Identify which cell holds the provided text, then report its [X, Y] central coordinate. 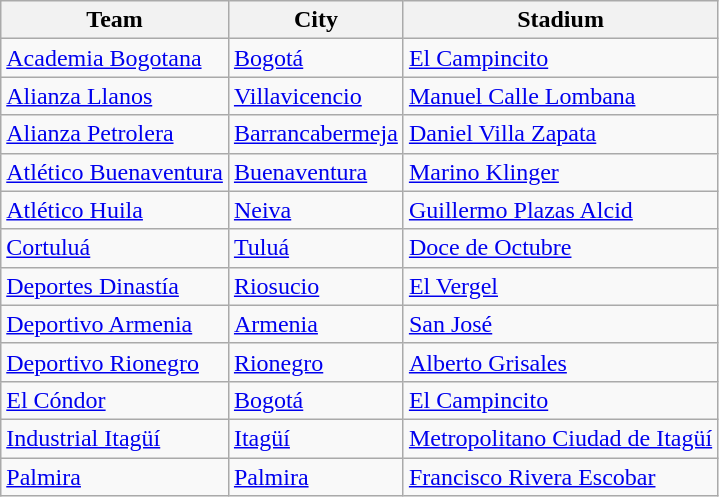
City [316, 20]
Deportivo Armenia [115, 324]
Alberto Grisales [560, 362]
Industrial Itagüí [115, 438]
Deportes Dinastía [115, 286]
Armenia [316, 324]
Metropolitano Ciudad de Itagüí [560, 438]
San José [560, 324]
Riosucio [316, 286]
Stadium [560, 20]
Francisco Rivera Escobar [560, 477]
Itagüí [316, 438]
Rionegro [316, 362]
Academia Bogotana [115, 58]
Doce de Octubre [560, 248]
El Vergel [560, 286]
Alianza Petrolera [115, 134]
Guillermo Plazas Alcid [560, 210]
Tuluá [316, 248]
Atlético Buenaventura [115, 172]
Alianza Llanos [115, 96]
Neiva [316, 210]
Daniel Villa Zapata [560, 134]
Manuel Calle Lombana [560, 96]
Marino Klinger [560, 172]
Barrancabermeja [316, 134]
Cortuluá [115, 248]
Buenaventura [316, 172]
Deportivo Rionegro [115, 362]
El Cóndor [115, 400]
Atlético Huila [115, 210]
Team [115, 20]
Villavicencio [316, 96]
